Return the [X, Y] coordinate for the center point of the cell that contains the specified text.  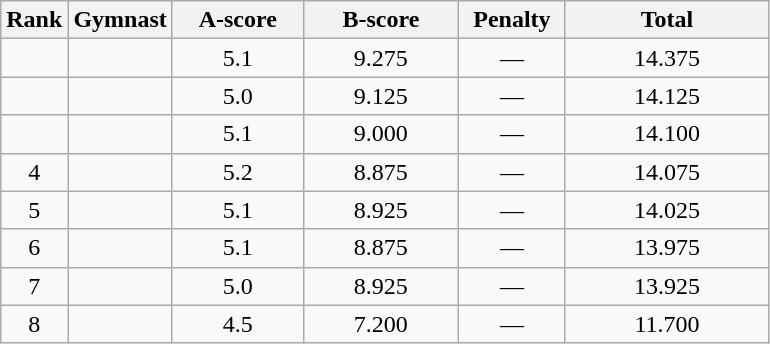
4.5 [238, 324]
14.125 [666, 96]
14.375 [666, 58]
14.025 [666, 210]
9.125 [380, 96]
13.975 [666, 248]
5 [34, 210]
6 [34, 248]
8 [34, 324]
7 [34, 286]
14.100 [666, 134]
Total [666, 20]
Rank [34, 20]
5.2 [238, 172]
Penalty [512, 20]
A-score [238, 20]
13.925 [666, 286]
Gymnast [120, 20]
7.200 [380, 324]
14.075 [666, 172]
4 [34, 172]
11.700 [666, 324]
B-score [380, 20]
9.000 [380, 134]
9.275 [380, 58]
